Capture the cell that displays the provided text and extract its [x, y] central coordinate. 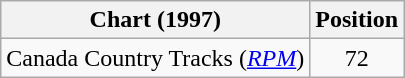
72 [357, 58]
Position [357, 20]
Canada Country Tracks (RPM) [156, 58]
Chart (1997) [156, 20]
